Return [x, y] of the center of cell containing provided text 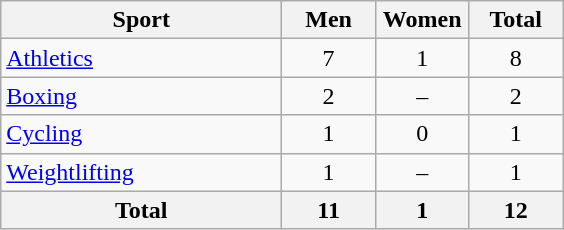
12 [516, 210]
7 [329, 58]
8 [516, 58]
Weightlifting [142, 172]
Boxing [142, 96]
0 [422, 134]
Athletics [142, 58]
11 [329, 210]
Sport [142, 20]
Men [329, 20]
Women [422, 20]
Cycling [142, 134]
